For the text-containing cell, return its midpoint in (x, y) coordinate format. 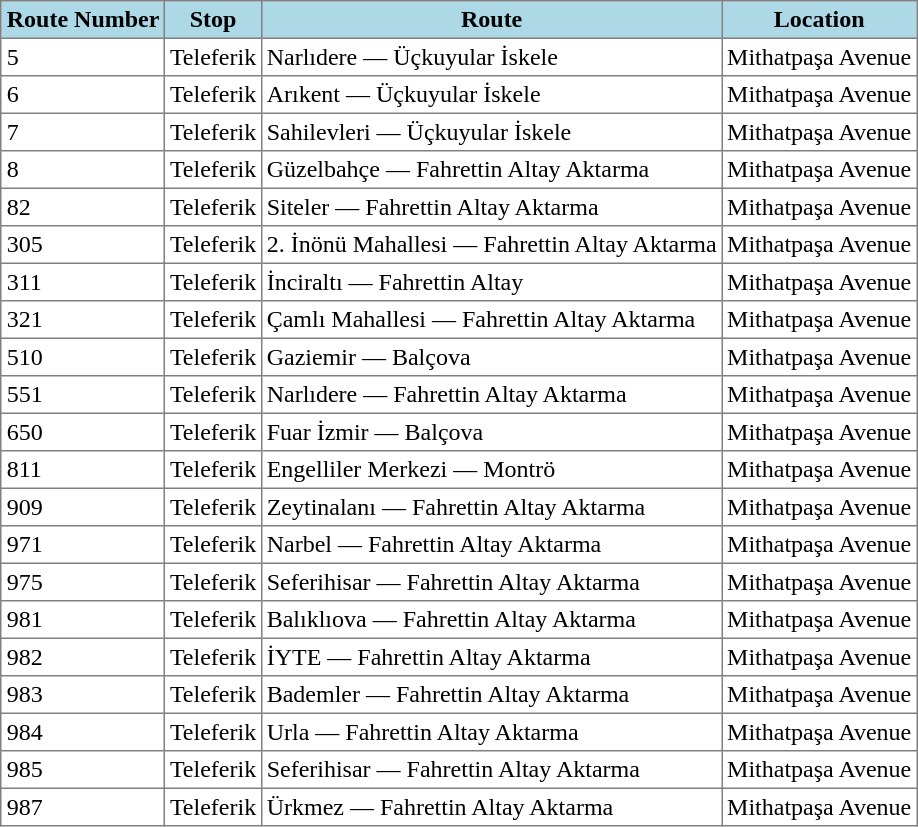
321 (82, 320)
811 (82, 470)
909 (82, 507)
983 (82, 695)
Narbel — Fahrettin Altay Aktarma (491, 545)
Güzelbahçe — Fahrettin Altay Aktarma (491, 170)
985 (82, 770)
8 (82, 170)
6 (82, 95)
Sahilevleri — Üçkuyular İskele (491, 132)
987 (82, 807)
510 (82, 357)
Çamlı Mahallesi — Fahrettin Altay Aktarma (491, 320)
Location (820, 20)
305 (82, 245)
Engelliler Merkezi — Montrö (491, 470)
Gaziemir — Balçova (491, 357)
İYTE — Fahrettin Altay Aktarma (491, 657)
82 (82, 207)
Narlıdere — Üçkuyular İskele (491, 57)
Fuar İzmir — Balçova (491, 432)
650 (82, 432)
311 (82, 282)
982 (82, 657)
981 (82, 620)
Siteler — Fahrettin Altay Aktarma (491, 207)
Route Number (82, 20)
Arıkent — Üçkuyular İskele (491, 95)
Stop (214, 20)
5 (82, 57)
Ürkmez — Fahrettin Altay Aktarma (491, 807)
7 (82, 132)
2. İnönü Mahallesi — Fahrettin Altay Aktarma (491, 245)
551 (82, 395)
Route (491, 20)
984 (82, 732)
Balıklıova — Fahrettin Altay Aktarma (491, 620)
971 (82, 545)
Bademler — Fahrettin Altay Aktarma (491, 695)
Narlıdere — Fahrettin Altay Aktarma (491, 395)
İnciraltı — Fahrettin Altay (491, 282)
Urla — Fahrettin Altay Aktarma (491, 732)
975 (82, 582)
Zeytinalanı — Fahrettin Altay Aktarma (491, 507)
